Return [X, Y] of the center of cell containing provided text 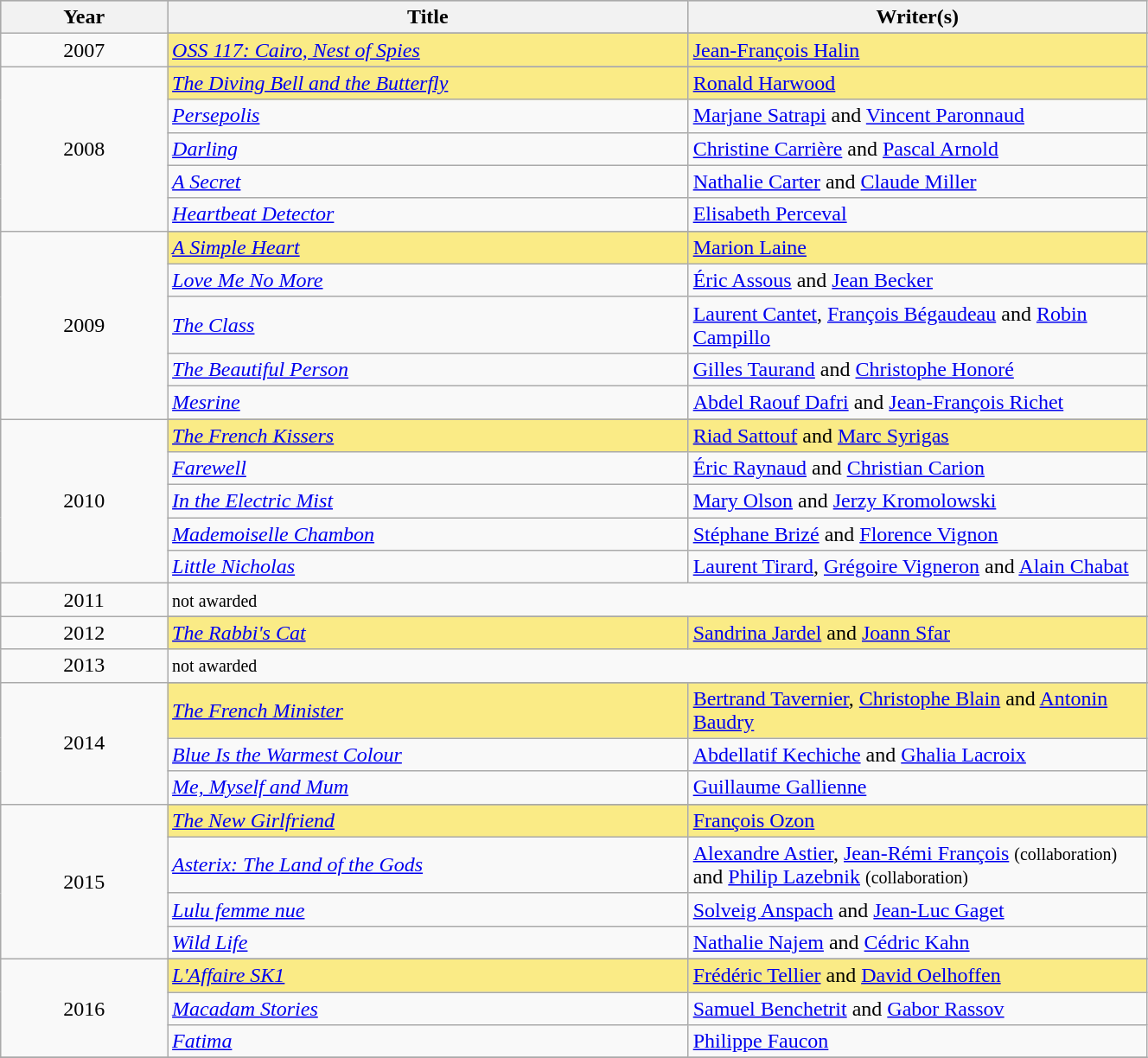
2014 [85, 743]
Ronald Harwood [917, 83]
Laurent Tirard, Grégoire Vigneron and Alain Chabat [917, 567]
Darling [429, 149]
Nathalie Carter and Claude Miller [917, 182]
Fatima [429, 1042]
Éric Assous and Jean Becker [917, 280]
2007 [85, 50]
The Beautiful Person [429, 369]
Lulu femme nue [429, 909]
Heartbeat Detector [429, 214]
Mary Olson and Jerzy Kromolowski [917, 501]
Philippe Faucon [917, 1042]
A Simple Heart [429, 247]
Me, Myself and Mum [429, 787]
Riad Sattouf and Marc Syrigas [917, 435]
The French Minister [429, 711]
A Secret [429, 182]
The Class [429, 325]
2015 [85, 882]
Frédéric Tellier and David Oelhoffen [917, 975]
Laurent Cantet, François Bégaudeau and Robin Campillo [917, 325]
2008 [85, 149]
2016 [85, 1008]
The French Kissers [429, 435]
Marion Laine [917, 247]
Nathalie Najem and Cédric Kahn [917, 942]
Macadam Stories [429, 1009]
Abdel Raouf Dafri and Jean-François Richet [917, 402]
Mesrine [429, 402]
OSS 117: Cairo, Nest of Spies [429, 50]
Persepolis [429, 116]
Title [429, 17]
Wild Life [429, 942]
Christine Carrière and Pascal Arnold [917, 149]
Gilles Taurand and Christophe Honoré [917, 369]
François Ozon [917, 820]
Stéphane Brizé and Florence Vignon [917, 534]
2013 [85, 666]
In the Electric Mist [429, 501]
Writer(s) [917, 17]
Blue Is the Warmest Colour [429, 755]
2012 [85, 633]
L'Affaire SK1 [429, 975]
Mademoiselle Chambon [429, 534]
Elisabeth Perceval [917, 214]
Éric Raynaud and Christian Carion [917, 468]
2010 [85, 500]
Samuel Benchetrit and Gabor Rassov [917, 1009]
Love Me No More [429, 280]
Solveig Anspach and Jean-Luc Gaget [917, 909]
Jean-François Halin [917, 50]
Year [85, 17]
Guillaume Gallienne [917, 787]
Marjane Satrapi and Vincent Paronnaud [917, 116]
Abdellatif Kechiche and Ghalia Lacroix [917, 755]
Alexandre Astier, Jean-Rémi François (collaboration) and Philip Lazebnik (collaboration) [917, 864]
The New Girlfriend [429, 820]
2011 [85, 600]
The Diving Bell and the Butterfly [429, 83]
Bertrand Tavernier, Christophe Blain and Antonin Baudry [917, 711]
Little Nicholas [429, 567]
Asterix: The Land of the Gods [429, 864]
Farewell [429, 468]
Sandrina Jardel and Joann Sfar [917, 633]
2009 [85, 325]
The Rabbi's Cat [429, 633]
